Locate the cell with the specified text and output its [x, y] center coordinate. 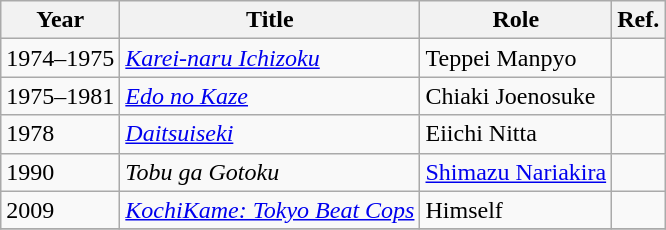
Daitsuiseki [270, 134]
KochiKame: Tokyo Beat Cops [270, 210]
Ref. [638, 20]
1978 [60, 134]
Karei-naru Ichizoku [270, 58]
Eiichi Nitta [516, 134]
Title [270, 20]
Shimazu Nariakira [516, 172]
Teppei Manpyo [516, 58]
2009 [60, 210]
Tobu ga Gotoku [270, 172]
Chiaki Joenosuke [516, 96]
Edo no Kaze [270, 96]
1990 [60, 172]
1974–1975 [60, 58]
Himself [516, 210]
Role [516, 20]
Year [60, 20]
1975–1981 [60, 96]
